For the text-containing cell, return its midpoint in [X, Y] coordinate format. 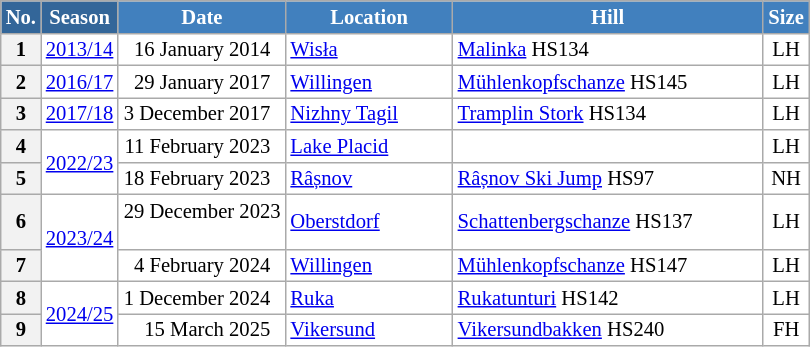
Lake Placid [368, 146]
Nizhny Tagil [368, 113]
3 [21, 113]
Season [80, 16]
Wisła [368, 49]
2016/17 [80, 81]
15 March 2025 [202, 329]
Schattenbergschanze HS137 [608, 222]
2024/25 [80, 313]
Size [786, 16]
Tramplin Stork HS134 [608, 113]
Date [202, 16]
5 [21, 178]
No. [21, 16]
Râșnov [368, 178]
NH [786, 178]
Ruka [368, 297]
2013/14 [80, 49]
Rukatunturi HS142 [608, 297]
7 [21, 265]
1 [21, 49]
Location [368, 16]
6 [21, 222]
3 December 2017 [202, 113]
4 February 2024 [202, 265]
Hill [608, 16]
Râșnov Ski Jump HS97 [608, 178]
8 [21, 297]
Vikersund [368, 329]
Mühlenkopfschanze HS147 [608, 265]
9 [21, 329]
16 January 2014 [202, 49]
2022/23 [80, 162]
11 February 2023 [202, 146]
1 December 2024 [202, 297]
2 [21, 81]
4 [21, 146]
Malinka HS134 [608, 49]
Vikersundbakken HS240 [608, 329]
29 January 2017 [202, 81]
29 December 2023 [202, 222]
Mühlenkopfschanze HS145 [608, 81]
2017/18 [80, 113]
Oberstdorf [368, 222]
2023/24 [80, 238]
18 February 2023 [202, 178]
FH [786, 329]
